Locate the cell with the specified text and output its (x, y) center coordinate. 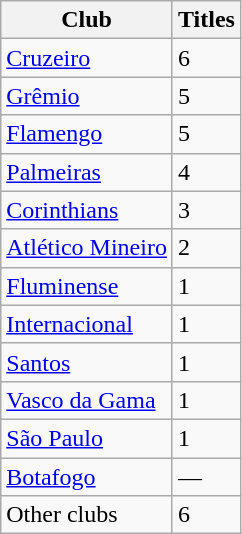
4 (206, 172)
Atlético Mineiro (87, 248)
Flamengo (87, 134)
Club (87, 20)
Other clubs (87, 515)
Internacional (87, 324)
Corinthians (87, 210)
Botafogo (87, 477)
São Paulo (87, 438)
Vasco da Gama (87, 400)
Fluminense (87, 286)
3 (206, 210)
2 (206, 248)
Palmeiras (87, 172)
Titles (206, 20)
— (206, 477)
Grêmio (87, 96)
Cruzeiro (87, 58)
Santos (87, 362)
